Detect which cell encompasses the target text, then output its [X, Y] center coordinate. 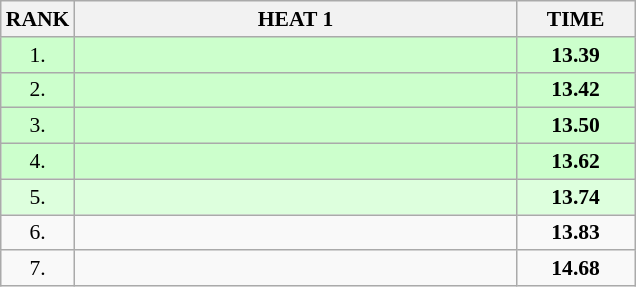
1. [38, 55]
7. [38, 269]
14.68 [576, 269]
RANK [38, 19]
13.39 [576, 55]
13.62 [576, 162]
4. [38, 162]
13.83 [576, 233]
13.74 [576, 197]
6. [38, 233]
3. [38, 126]
HEAT 1 [295, 19]
2. [38, 90]
13.42 [576, 90]
TIME [576, 19]
5. [38, 197]
13.50 [576, 126]
